Find where the given text appears and provide that cell's center as (x, y) coordinate. 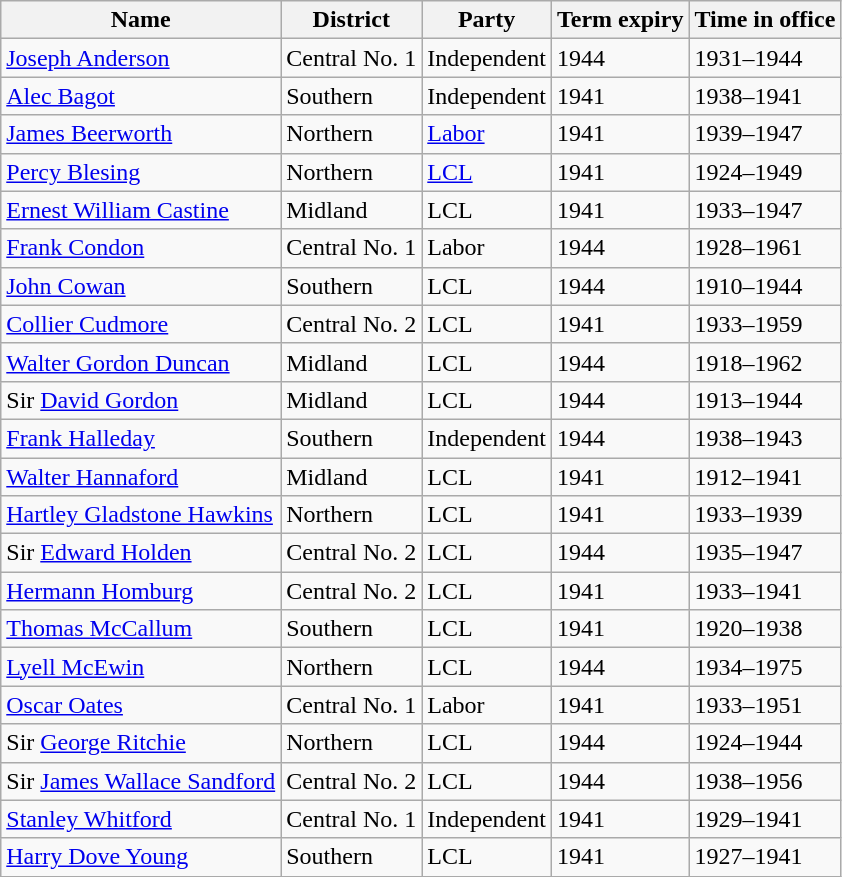
District (352, 20)
1912–1941 (765, 477)
Percy Blesing (141, 172)
Joseph Anderson (141, 58)
1935–1947 (765, 553)
1933–1951 (765, 705)
1938–1941 (765, 96)
Sir David Gordon (141, 400)
1913–1944 (765, 400)
1920–1938 (765, 629)
1918–1962 (765, 362)
Hartley Gladstone Hawkins (141, 515)
Frank Halleday (141, 438)
Harry Dove Young (141, 857)
1938–1956 (765, 781)
Collier Cudmore (141, 324)
1939–1947 (765, 134)
Sir Edward Holden (141, 553)
1933–1947 (765, 210)
1934–1975 (765, 667)
1927–1941 (765, 857)
Party (487, 20)
1924–1949 (765, 172)
1924–1944 (765, 743)
1929–1941 (765, 819)
Frank Condon (141, 248)
James Beerworth (141, 134)
Thomas McCallum (141, 629)
Hermann Homburg (141, 591)
Walter Hannaford (141, 477)
Oscar Oates (141, 705)
Ernest William Castine (141, 210)
1938–1943 (765, 438)
1928–1961 (765, 248)
1933–1939 (765, 515)
1931–1944 (765, 58)
Stanley Whitford (141, 819)
John Cowan (141, 286)
1910–1944 (765, 286)
Lyell McEwin (141, 667)
Alec Bagot (141, 96)
Sir George Ritchie (141, 743)
1933–1941 (765, 591)
Time in office (765, 20)
1933–1959 (765, 324)
Walter Gordon Duncan (141, 362)
Sir James Wallace Sandford (141, 781)
Term expiry (620, 20)
Name (141, 20)
